From the cell containing the given text, extract its center point as (X, Y) coordinate. 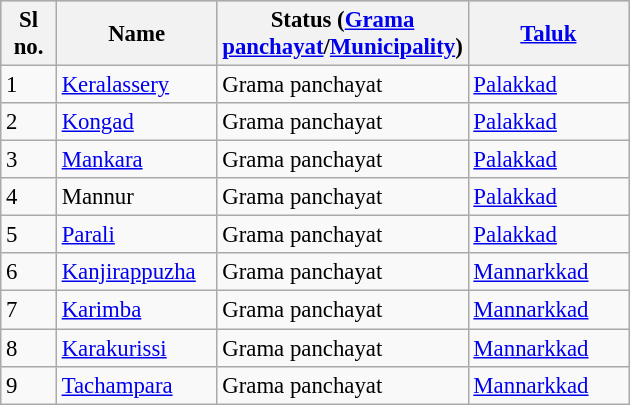
7 (29, 310)
1 (29, 85)
4 (29, 197)
Tachampara (136, 385)
Kongad (136, 122)
Name (136, 34)
6 (29, 273)
5 (29, 235)
Kanjirappuzha (136, 273)
Sl no. (29, 34)
Status (Grama panchayat/Municipality) (342, 34)
2 (29, 122)
Karimba (136, 310)
3 (29, 160)
Mankara (136, 160)
Parali (136, 235)
8 (29, 348)
Taluk (548, 34)
Mannur (136, 197)
9 (29, 385)
Keralassery (136, 85)
Karakurissi (136, 348)
